Locate the cell with the specified text and output its [X, Y] center coordinate. 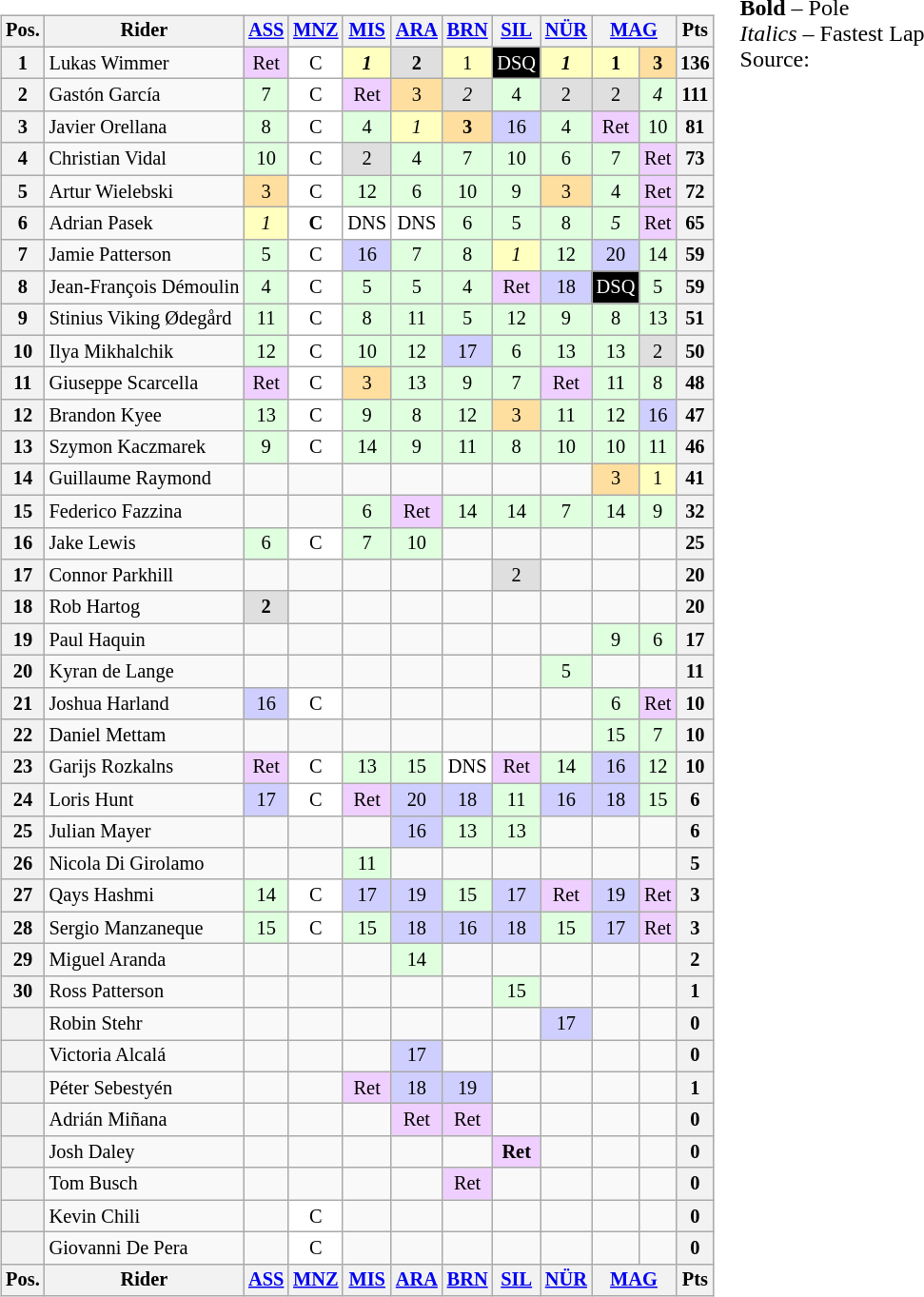
81 [695, 128]
Giovanni De Pera [145, 1248]
Victoria Alcalá [145, 1056]
Jamie Patterson [145, 255]
Joshua Harland [145, 703]
28 [23, 928]
22 [23, 736]
73 [695, 159]
30 [23, 992]
32 [695, 511]
Szymon Kaczmarek [145, 447]
Miguel Aranda [145, 960]
Stinius Viking Ødegård [145, 320]
Rob Hartog [145, 607]
Connor Parkhill [145, 576]
Paul Haquin [145, 639]
Qays Hashmi [145, 895]
29 [23, 960]
Lukas Wimmer [145, 63]
47 [695, 416]
Adrián Miñana [145, 1120]
72 [695, 191]
46 [695, 447]
Loris Hunt [145, 799]
Guillaume Raymond [145, 480]
Péter Sebestyén [145, 1088]
48 [695, 383]
41 [695, 480]
Kevin Chili [145, 1216]
27 [23, 895]
Kyran de Lange [145, 672]
Tom Busch [145, 1184]
111 [695, 95]
Christian Vidal [145, 159]
Sergio Manzaneque [145, 928]
50 [695, 351]
136 [695, 63]
24 [23, 799]
51 [695, 320]
Artur Wielebski [145, 191]
Julian Mayer [145, 832]
Josh Daley [145, 1152]
Giuseppe Scarcella [145, 383]
21 [23, 703]
Garijs Rozkalns [145, 768]
Ross Patterson [145, 992]
Federico Fazzina [145, 511]
23 [23, 768]
Gastón García [145, 95]
Nicola Di Girolamo [145, 864]
Brandon Kyee [145, 416]
65 [695, 224]
Jean-François Démoulin [145, 287]
Ilya Mikhalchik [145, 351]
Adrian Pasek [145, 224]
Robin Stehr [145, 1024]
Jake Lewis [145, 543]
26 [23, 864]
Daniel Mettam [145, 736]
Javier Orellana [145, 128]
